From the cell containing the given text, extract its center point as (X, Y) coordinate. 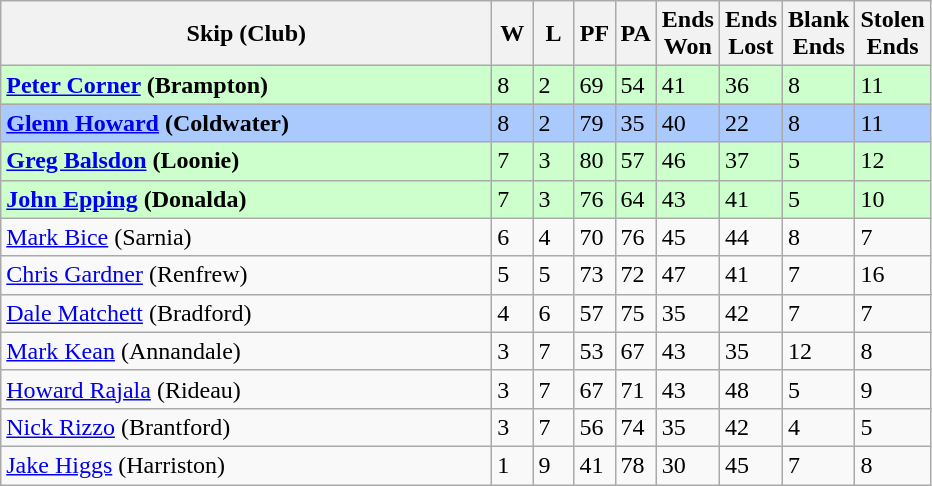
46 (688, 161)
79 (594, 123)
Chris Gardner (Renfrew) (246, 275)
30 (688, 465)
Howard Rajala (Rideau) (246, 389)
37 (750, 161)
48 (750, 389)
47 (688, 275)
10 (892, 199)
16 (892, 275)
40 (688, 123)
56 (594, 427)
Dale Matchett (Bradford) (246, 313)
W (512, 34)
Glenn Howard (Coldwater) (246, 123)
72 (636, 275)
36 (750, 85)
Ends Won (688, 34)
1 (512, 465)
Greg Balsdon (Loonie) (246, 161)
Peter Corner (Brampton) (246, 85)
Mark Kean (Annandale) (246, 351)
Mark Bice (Sarnia) (246, 237)
71 (636, 389)
Blank Ends (819, 34)
Jake Higgs (Harriston) (246, 465)
PA (636, 34)
Ends Lost (750, 34)
44 (750, 237)
73 (594, 275)
74 (636, 427)
PF (594, 34)
70 (594, 237)
80 (594, 161)
54 (636, 85)
69 (594, 85)
75 (636, 313)
53 (594, 351)
Stolen Ends (892, 34)
64 (636, 199)
John Epping (Donalda) (246, 199)
Skip (Club) (246, 34)
Nick Rizzo (Brantford) (246, 427)
L (554, 34)
78 (636, 465)
22 (750, 123)
